For the text-containing cell, return its midpoint in [X, Y] coordinate format. 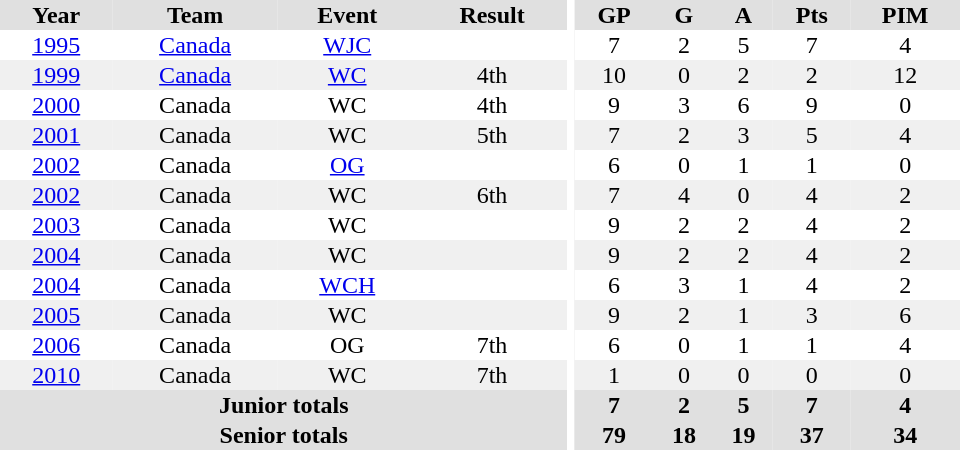
2010 [56, 375]
Team [194, 15]
Pts [812, 15]
2000 [56, 105]
1995 [56, 45]
WCH [348, 285]
PIM [905, 15]
37 [812, 435]
2006 [56, 345]
Year [56, 15]
6th [492, 195]
Junior totals [284, 405]
Senior totals [284, 435]
19 [744, 435]
2001 [56, 135]
G [684, 15]
2003 [56, 225]
GP [614, 15]
WJC [348, 45]
12 [905, 75]
2005 [56, 315]
1999 [56, 75]
Result [492, 15]
10 [614, 75]
5th [492, 135]
34 [905, 435]
18 [684, 435]
Event [348, 15]
A [744, 15]
79 [614, 435]
